Capture the cell that displays the provided text and extract its [x, y] central coordinate. 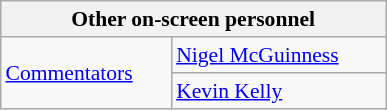
Kevin Kelly [278, 91]
Commentators [86, 72]
Nigel McGuinness [278, 55]
Other on-screen personnel [194, 19]
